Find where the given text appears and provide that cell's center as [X, Y] coordinate. 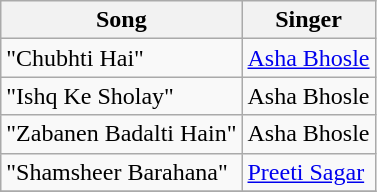
Singer [308, 20]
"Ishq Ke Sholay" [122, 96]
"Chubhti Hai" [122, 58]
"Zabanen Badalti Hain" [122, 134]
Preeti Sagar [308, 172]
Song [122, 20]
"Shamsheer Barahana" [122, 172]
